Search for the cell housing the specified text and yield its (X, Y) center coordinate. 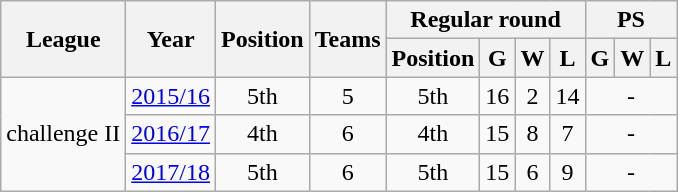
Teams (348, 39)
16 (498, 96)
14 (568, 96)
2 (532, 96)
PS (631, 20)
2015/16 (171, 96)
7 (568, 134)
2016/17 (171, 134)
League (64, 39)
5 (348, 96)
challenge II (64, 134)
2017/18 (171, 172)
Regular round (486, 20)
9 (568, 172)
8 (532, 134)
Year (171, 39)
